Find where the given text appears and provide that cell's center as [x, y] coordinate. 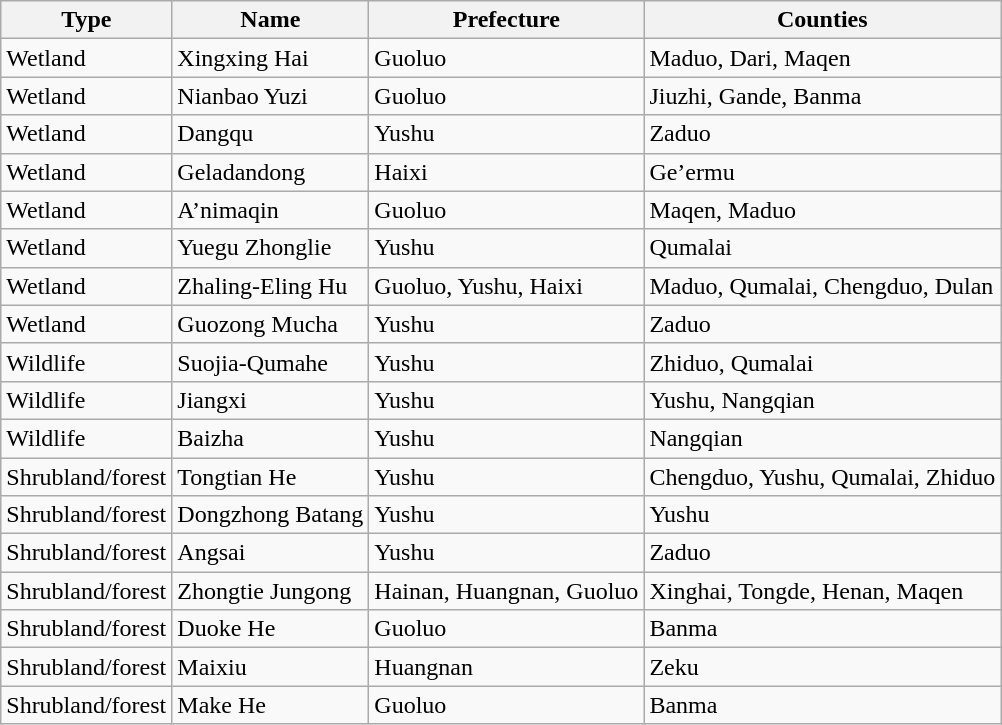
Maqen, Maduo [822, 210]
Qumalai [822, 248]
Prefecture [506, 20]
Type [86, 20]
Zeku [822, 667]
Yuegu Zhonglie [270, 248]
Maixiu [270, 667]
Geladandong [270, 172]
Angsai [270, 553]
Tongtian He [270, 477]
Yushu, Nangqian [822, 400]
Ge’ermu [822, 172]
Guoluo, Yushu, Haixi [506, 286]
Make He [270, 705]
Maduo, Dari, Maqen [822, 58]
Duoke He [270, 629]
Jiuzhi, Gande, Banma [822, 96]
Jiangxi [270, 400]
Zhaling-Eling Hu [270, 286]
Zhiduo, Qumalai [822, 362]
Counties [822, 20]
Nangqian [822, 438]
Guozong Mucha [270, 324]
Name [270, 20]
Dangqu [270, 134]
Huangnan [506, 667]
Chengduo, Yushu, Qumalai, Zhiduo [822, 477]
Haixi [506, 172]
Nianbao Yuzi [270, 96]
Dongzhong Batang [270, 515]
Hainan, Huangnan, Guoluo [506, 591]
Baizha [270, 438]
Maduo, Qumalai, Chengduo, Dulan [822, 286]
A’nimaqin [270, 210]
Suojia-Qumahe [270, 362]
Xingxing Hai [270, 58]
Xinghai, Tongde, Henan, Maqen [822, 591]
Zhongtie Jungong [270, 591]
